Capture the cell that displays the provided text and extract its [x, y] central coordinate. 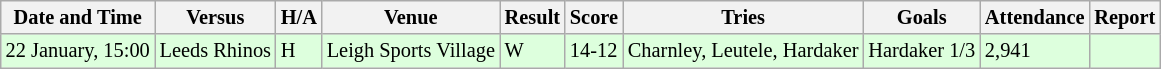
H [299, 51]
Charnley, Leutele, Hardaker [743, 51]
22 January, 15:00 [78, 51]
Hardaker 1/3 [922, 51]
Leeds Rhinos [216, 51]
Attendance [1034, 17]
14-12 [594, 51]
Versus [216, 17]
Venue [411, 17]
Goals [922, 17]
2,941 [1034, 51]
Date and Time [78, 17]
Leigh Sports Village [411, 51]
H/A [299, 17]
Tries [743, 17]
W [532, 51]
Score [594, 17]
Report [1124, 17]
Result [532, 17]
